Search for the cell housing the specified text and yield its [X, Y] center coordinate. 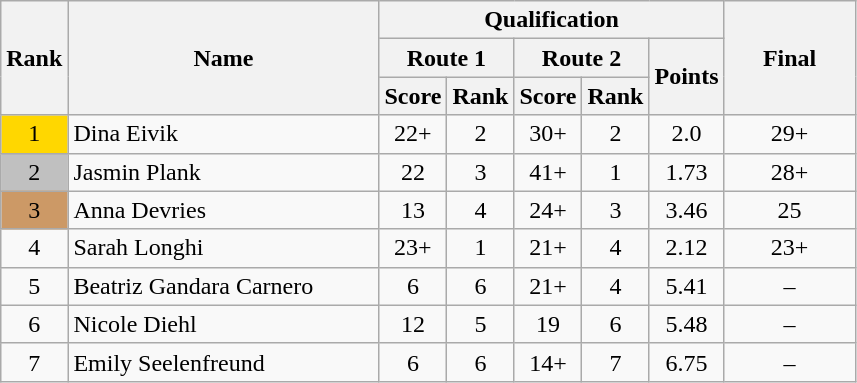
2.0 [686, 134]
6.75 [686, 362]
Route 1 [446, 58]
22 [413, 172]
Name [224, 58]
28+ [790, 172]
24+ [548, 210]
13 [413, 210]
29+ [790, 134]
Final [790, 58]
Anna Devries [224, 210]
12 [413, 324]
Nicole Diehl [224, 324]
Route 2 [582, 58]
22+ [413, 134]
14+ [548, 362]
19 [548, 324]
Emily Seelenfreund [224, 362]
5.41 [686, 286]
Beatriz Gandara Carnero [224, 286]
25 [790, 210]
1.73 [686, 172]
5.48 [686, 324]
Qualification [552, 20]
41+ [548, 172]
Sarah Longhi [224, 248]
Dina Eivik [224, 134]
Points [686, 77]
3.46 [686, 210]
30+ [548, 134]
2.12 [686, 248]
Jasmin Plank [224, 172]
